Detect which cell encompasses the target text, then output its [X, Y] center coordinate. 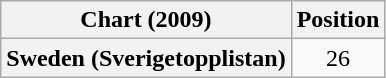
Position [338, 20]
Sweden (Sverigetopplistan) [146, 58]
Chart (2009) [146, 20]
26 [338, 58]
